Output the [X, Y] coordinate of the center of the cell containing the given text.  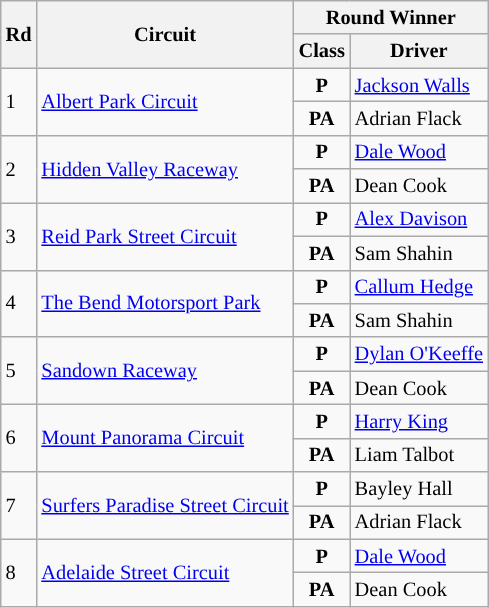
Bayley Hall [419, 489]
3 [19, 236]
1 [19, 102]
Jackson Walls [419, 85]
7 [19, 506]
Dylan O'Keeffe [419, 354]
The Bend Motorsport Park [164, 304]
Albert Park Circuit [164, 102]
Circuit [164, 34]
8 [19, 572]
Round Winner [391, 17]
Sandown Raceway [164, 370]
Reid Park Street Circuit [164, 236]
4 [19, 304]
Alex Davison [419, 219]
Mount Panorama Circuit [164, 438]
2 [19, 168]
6 [19, 438]
Driver [419, 51]
Rd [19, 34]
Class [322, 51]
5 [19, 370]
Liam Talbot [419, 455]
Harry King [419, 421]
Hidden Valley Raceway [164, 168]
Callum Hedge [419, 287]
Surfers Paradise Street Circuit [164, 506]
Adelaide Street Circuit [164, 572]
